Provide the [X, Y] coordinate of the cell's center where the given text is located.  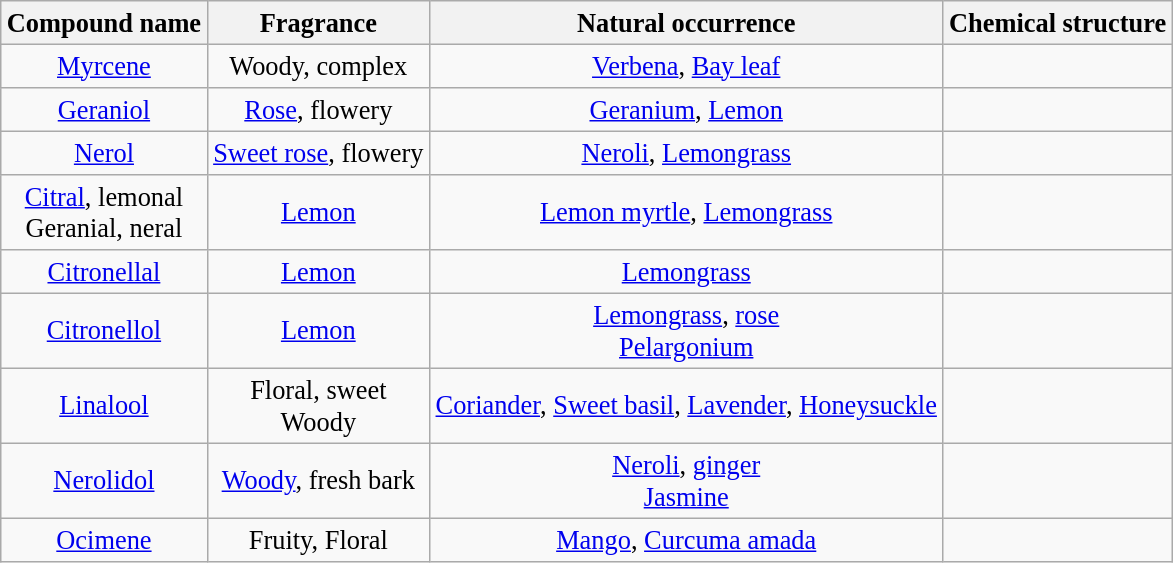
Mango, Curcuma amada [686, 540]
Neroli, Lemongrass [686, 153]
Compound name [104, 22]
Myrcene [104, 66]
Chemical structure [1058, 22]
Lemon myrtle, Lemongrass [686, 212]
Woody, fresh bark [318, 480]
Linalool [104, 406]
Citral, lemonal Geranial, neral [104, 212]
Coriander, Sweet basil, Lavender, Honeysuckle [686, 406]
Lemongrass [686, 272]
Woody, complex [318, 66]
Geranium, Lemon [686, 109]
Citronellal [104, 272]
Fragrance [318, 22]
Rose, flowery [318, 109]
Nerol [104, 153]
Floral, sweet Woody [318, 406]
Ocimene [104, 540]
Fruity, Floral [318, 540]
Verbena, Bay leaf [686, 66]
Sweet rose, flowery [318, 153]
Lemongrass, rose Pelargonium [686, 330]
Citronellol [104, 330]
Neroli, ginger Jasmine [686, 480]
Natural occurrence [686, 22]
Nerolidol [104, 480]
Geraniol [104, 109]
